Locate the cell with the specified text and output its (X, Y) center coordinate. 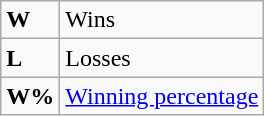
W% (30, 96)
L (30, 58)
Losses (162, 58)
Winning percentage (162, 96)
W (30, 20)
Wins (162, 20)
